Find where the given text appears and provide that cell's center as (X, Y) coordinate. 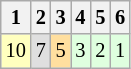
6 (120, 17)
10 (16, 51)
4 (80, 17)
7 (41, 51)
